Provide the [X, Y] coordinate of the cell's center where the given text is located.  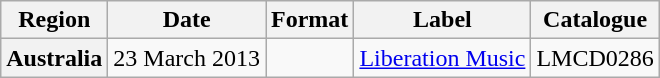
Liberation Music [442, 58]
Label [442, 20]
Region [54, 20]
23 March 2013 [187, 58]
Australia [54, 58]
Catalogue [595, 20]
Date [187, 20]
Format [310, 20]
LMCD0286 [595, 58]
